Scan for the cell matching the given text and deliver its (x, y) coordinate at center. 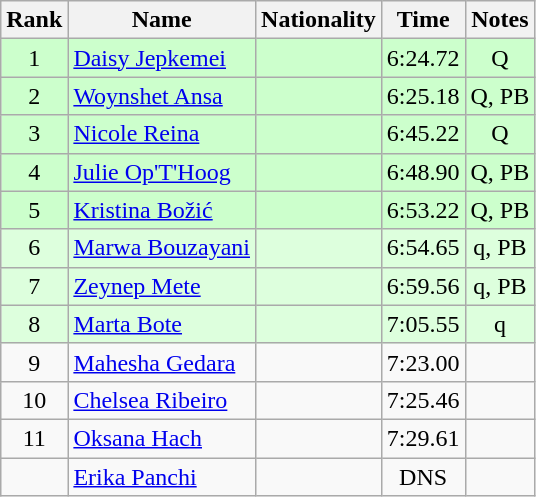
8 (34, 324)
4 (34, 172)
Daisy Jepkemei (162, 58)
6:59.56 (423, 286)
Rank (34, 20)
Notes (500, 20)
10 (34, 400)
5 (34, 210)
3 (34, 134)
7:05.55 (423, 324)
9 (34, 362)
7:25.46 (423, 400)
Name (162, 20)
6:53.22 (423, 210)
6:48.90 (423, 172)
Kristina Božić (162, 210)
Woynshet Ansa (162, 96)
DNS (423, 477)
Nationality (319, 20)
Oksana Hach (162, 438)
q (500, 324)
7:23.00 (423, 362)
Mahesha Gedara (162, 362)
6:54.65 (423, 248)
2 (34, 96)
6:25.18 (423, 96)
Marwa Bouzayani (162, 248)
Zeynep Mete (162, 286)
6 (34, 248)
7 (34, 286)
6:24.72 (423, 58)
7:29.61 (423, 438)
Erika Panchi (162, 477)
Nicole Reina (162, 134)
1 (34, 58)
11 (34, 438)
Julie Op'T'Hoog (162, 172)
Chelsea Ribeiro (162, 400)
6:45.22 (423, 134)
Time (423, 20)
Marta Bote (162, 324)
